Pinpoint the cell where the given text exists, returning its [X, Y] midpoint coordinate. 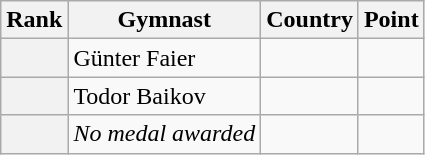
Gymnast [164, 20]
Todor Baikov [164, 96]
Rank [34, 20]
Point [391, 20]
Günter Faier [164, 58]
Country [310, 20]
No medal awarded [164, 134]
